Search for the cell housing the specified text and yield its [X, Y] center coordinate. 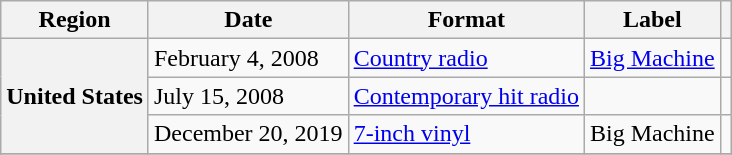
December 20, 2019 [248, 134]
Region [75, 20]
February 4, 2008 [248, 58]
Contemporary hit radio [466, 96]
Label [652, 20]
United States [75, 96]
Date [248, 20]
7-inch vinyl [466, 134]
July 15, 2008 [248, 96]
Format [466, 20]
Country radio [466, 58]
